Return the (x, y) coordinate for the center point of the cell that contains the specified text.  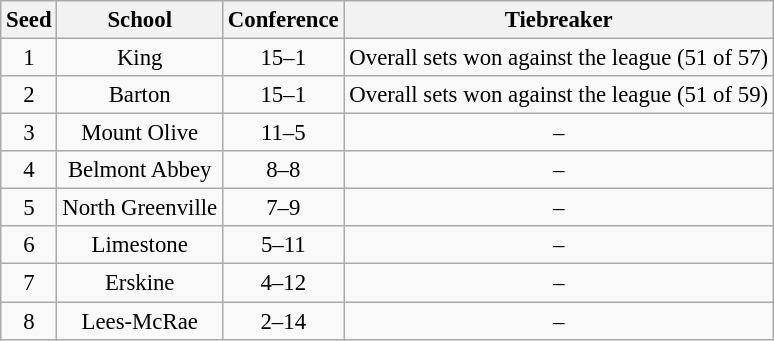
Overall sets won against the league (51 of 57) (558, 58)
Overall sets won against the league (51 of 59) (558, 95)
Limestone (140, 245)
Barton (140, 95)
8–8 (283, 170)
Lees-McRae (140, 321)
4 (29, 170)
7 (29, 283)
Erskine (140, 283)
1 (29, 58)
Seed (29, 20)
7–9 (283, 208)
North Greenville (140, 208)
5 (29, 208)
Tiebreaker (558, 20)
8 (29, 321)
2 (29, 95)
Mount Olive (140, 133)
5–11 (283, 245)
King (140, 58)
11–5 (283, 133)
2–14 (283, 321)
6 (29, 245)
School (140, 20)
Conference (283, 20)
3 (29, 133)
Belmont Abbey (140, 170)
4–12 (283, 283)
